Scan for the cell matching the given text and deliver its (X, Y) coordinate at center. 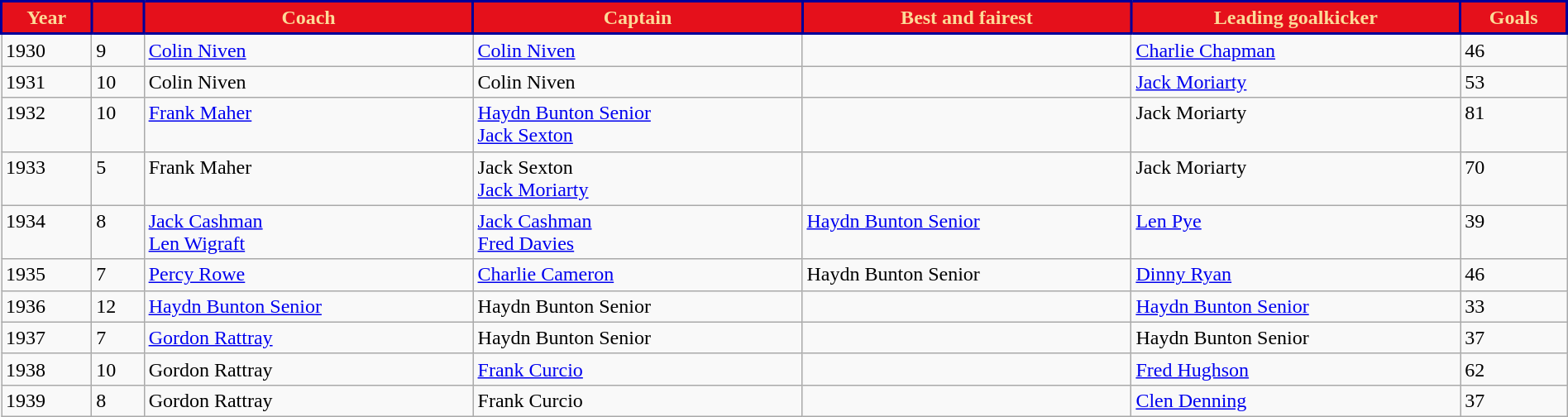
Captain (638, 18)
Jack Sexton Jack Moriarty (638, 179)
Year (46, 18)
70 (1513, 179)
33 (1513, 306)
Coach (308, 18)
Leading goalkicker (1296, 18)
1934 (46, 232)
39 (1513, 232)
1935 (46, 275)
81 (1513, 124)
1931 (46, 82)
Percy Rowe (308, 275)
Clen Denning (1296, 400)
53 (1513, 82)
1930 (46, 50)
1936 (46, 306)
1937 (46, 338)
Haydn Bunton Senior Jack Sexton (638, 124)
5 (117, 179)
1933 (46, 179)
62 (1513, 369)
Best and fairest (967, 18)
Jack Cashman Fred Davies (638, 232)
Charlie Cameron (638, 275)
Len Pye (1296, 232)
Jack Cashman Len Wigraft (308, 232)
9 (117, 50)
1938 (46, 369)
12 (117, 306)
Goals (1513, 18)
Charlie Chapman (1296, 50)
1932 (46, 124)
Dinny Ryan (1296, 275)
1939 (46, 400)
Fred Hughson (1296, 369)
